Determine the (X, Y) coordinate at the center of the cell enclosing the given text.  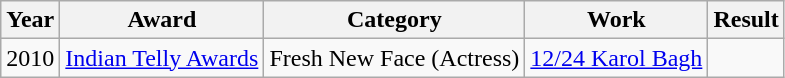
Award (162, 20)
Year (30, 20)
2010 (30, 58)
12/24 Karol Bagh (616, 58)
Work (616, 20)
Result (746, 20)
Category (394, 20)
Indian Telly Awards (162, 58)
Fresh New Face (Actress) (394, 58)
